For the text-containing cell, return its midpoint in [x, y] coordinate format. 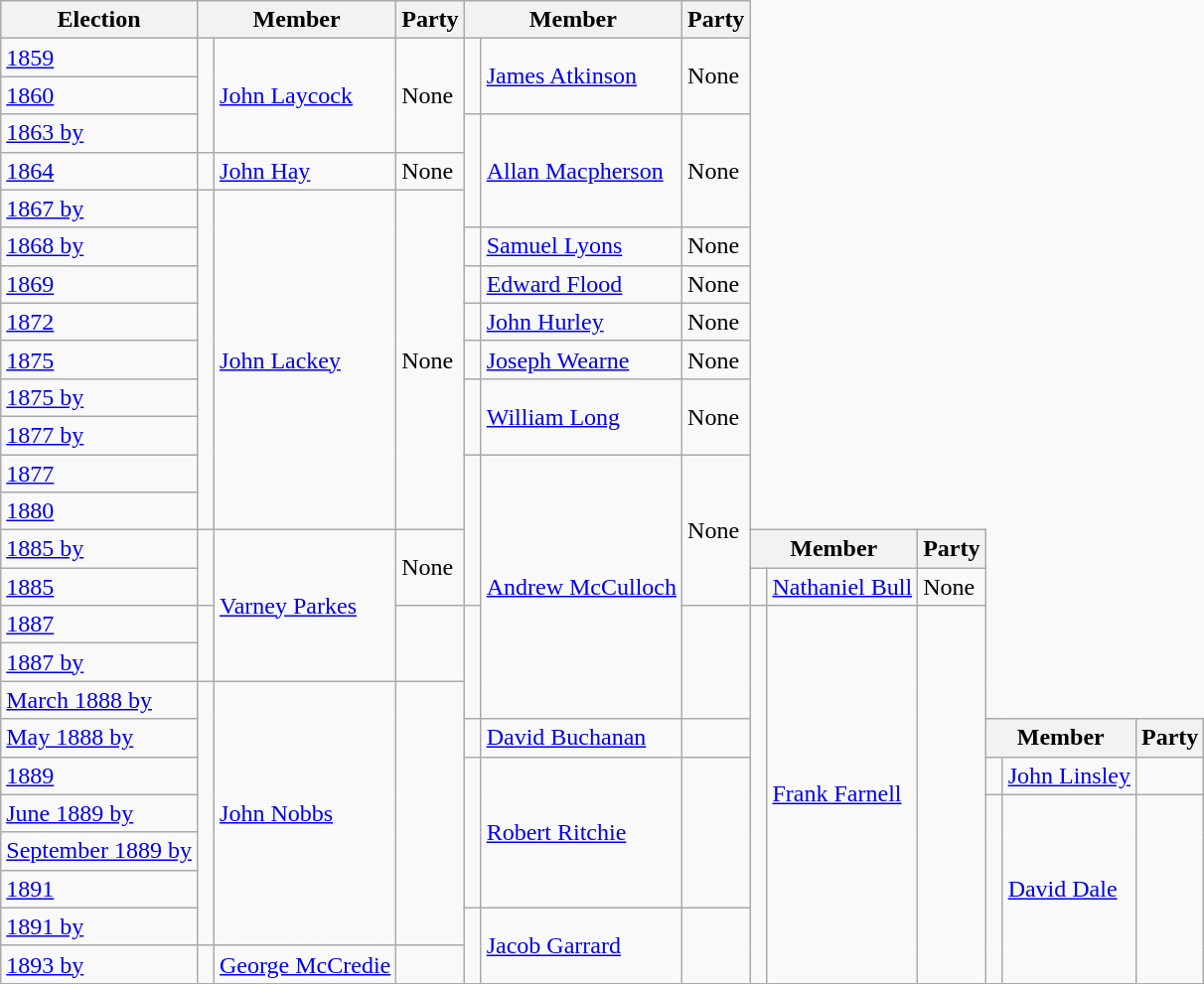
March 1888 by [99, 700]
1868 by [99, 246]
William Long [581, 416]
Joseph Wearne [581, 359]
September 1889 by [99, 851]
1877 [99, 474]
1885 by [99, 549]
John Hay [306, 171]
James Atkinson [581, 76]
Robert Ritchie [581, 832]
May 1888 by [99, 738]
1887 by [99, 662]
1893 by [99, 964]
Frank Farnell [842, 794]
John Laycock [306, 95]
1875 by [99, 397]
1864 [99, 171]
1889 [99, 775]
1869 [99, 284]
Election [99, 20]
David Dale [1069, 889]
June 1889 by [99, 813]
John Nobbs [306, 813]
Samuel Lyons [581, 246]
1860 [99, 95]
1875 [99, 359]
Nathaniel Bull [842, 587]
1872 [99, 322]
1885 [99, 587]
Jacob Garrard [581, 945]
Allan Macpherson [581, 171]
John Hurley [581, 322]
1891 [99, 889]
1880 [99, 511]
1859 [99, 58]
Varney Parkes [306, 606]
Andrew McCulloch [581, 587]
1867 by [99, 209]
1887 [99, 625]
1891 by [99, 926]
Edward Flood [581, 284]
David Buchanan [581, 738]
John Linsley [1069, 775]
George McCredie [306, 964]
1863 by [99, 133]
John Lackey [306, 359]
1877 by [99, 435]
